Output the (x, y) coordinate of the center of the cell containing the given text.  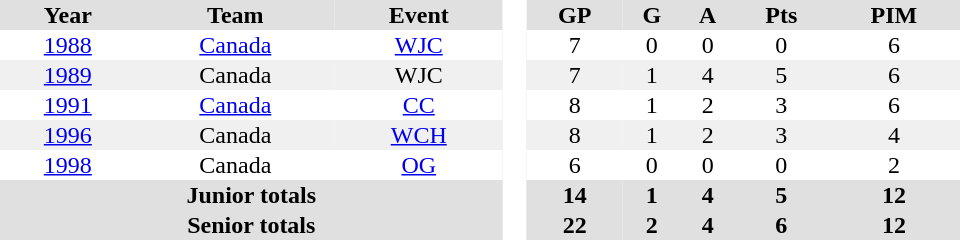
GP (574, 15)
1996 (68, 135)
22 (574, 225)
PIM (894, 15)
Junior totals (252, 195)
OG (419, 165)
WCH (419, 135)
Event (419, 15)
Year (68, 15)
14 (574, 195)
Pts (782, 15)
G (652, 15)
1991 (68, 105)
Senior totals (252, 225)
A (708, 15)
1988 (68, 45)
Team (236, 15)
CC (419, 105)
1998 (68, 165)
1989 (68, 75)
